Return the (x, y) coordinate for the center point of the cell that contains the specified text.  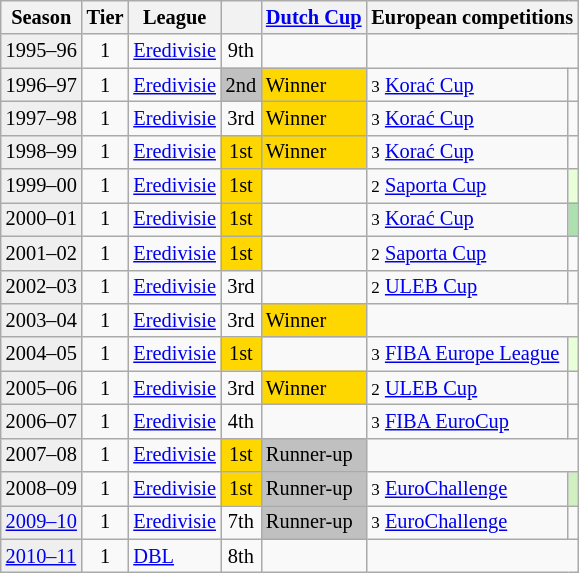
1998–99 (42, 152)
League (174, 17)
2005–06 (42, 388)
1997–98 (42, 118)
2008–09 (42, 489)
3 FIBA EuroCup (467, 421)
2006–07 (42, 421)
DBL (174, 556)
2000–01 (42, 219)
8th (241, 556)
Season (42, 17)
2nd (241, 85)
2002–03 (42, 287)
7th (241, 522)
Dutch Cup (314, 17)
2003–04 (42, 320)
2007–08 (42, 455)
4th (241, 421)
3 FIBA Europe League (467, 354)
European competitions (472, 17)
Tier (106, 17)
2010–11 (42, 556)
2004–05 (42, 354)
9th (241, 51)
1999–00 (42, 186)
1995–96 (42, 51)
1996–97 (42, 85)
2001–02 (42, 253)
2009–10 (42, 522)
